Determine the (x, y) coordinate at the center of the cell enclosing the given text.  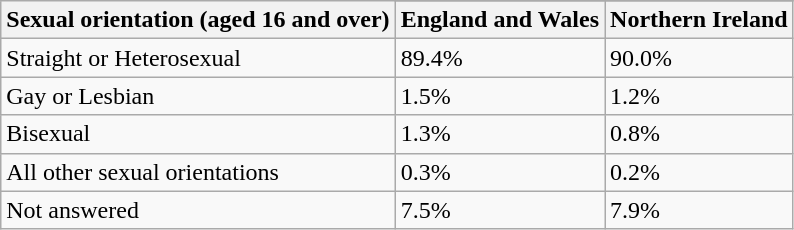
7.9% (700, 210)
1.3% (500, 134)
Not answered (198, 210)
90.0% (700, 58)
1.2% (700, 96)
Gay or Lesbian (198, 96)
Bisexual (198, 134)
0.8% (700, 134)
Straight or Heterosexual (198, 58)
England and Wales (500, 20)
Sexual orientation (aged 16 and over) (198, 20)
All other sexual orientations (198, 172)
Northern Ireland (700, 20)
0.3% (500, 172)
1.5% (500, 96)
0.2% (700, 172)
89.4% (500, 58)
7.5% (500, 210)
